Scan for the cell matching the given text and deliver its [x, y] coordinate at center. 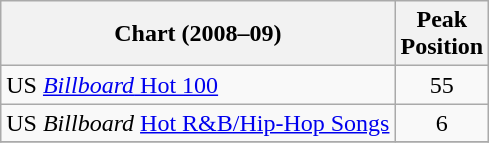
55 [442, 85]
6 [442, 123]
US Billboard Hot 100 [198, 85]
US Billboard Hot R&B/Hip-Hop Songs [198, 123]
Chart (2008–09) [198, 34]
PeakPosition [442, 34]
